Find where the given text appears and provide that cell's center as [X, Y] coordinate. 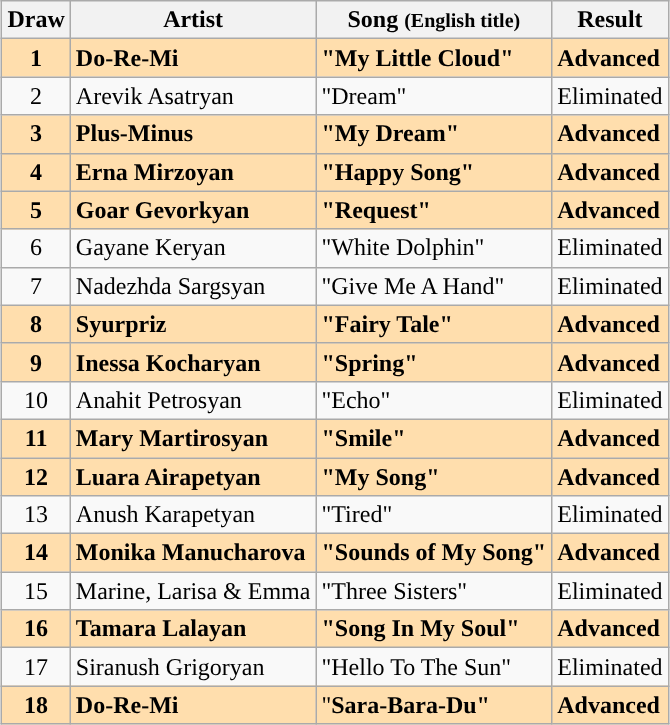
1 [36, 58]
Anush Karapetyan [193, 515]
8 [36, 324]
"Sara-Bara-Du" [434, 705]
4 [36, 172]
Tamara Lalayan [193, 629]
"Dream" [434, 96]
"Happy Song" [434, 172]
"My Dream" [434, 134]
12 [36, 477]
11 [36, 438]
Syurpriz [193, 324]
Anahit Petrosyan [193, 400]
13 [36, 515]
18 [36, 705]
Artist [193, 20]
"Three Sisters" [434, 591]
Plus-Minus [193, 134]
Marine, Larisa & Emma [193, 591]
Mary Martirosyan [193, 438]
Inessa Kocharyan [193, 362]
Erna Mirzoyan [193, 172]
"Sounds of My Song" [434, 553]
6 [36, 248]
Arevik Asatryan [193, 96]
Goar Gevorkyan [193, 210]
17 [36, 667]
3 [36, 134]
"Smile" [434, 438]
9 [36, 362]
"Hello To The Sun" [434, 667]
Result [610, 20]
"White Dolphin" [434, 248]
"Echo" [434, 400]
"Fairy Tale" [434, 324]
2 [36, 96]
Monika Manucharova [193, 553]
"Spring" [434, 362]
"Tired" [434, 515]
Siranush Grigoryan [193, 667]
Song (English title) [434, 20]
5 [36, 210]
10 [36, 400]
16 [36, 629]
"My Little Cloud" [434, 58]
15 [36, 591]
Draw [36, 20]
Gayane Keryan [193, 248]
"Give Me A Hand" [434, 286]
"Song In My Soul" [434, 629]
14 [36, 553]
Nadezhda Sargsyan [193, 286]
7 [36, 286]
"Request" [434, 210]
Luara Airapetyan [193, 477]
"My Song" [434, 477]
